Pinpoint the cell where the given text exists, returning its [X, Y] midpoint coordinate. 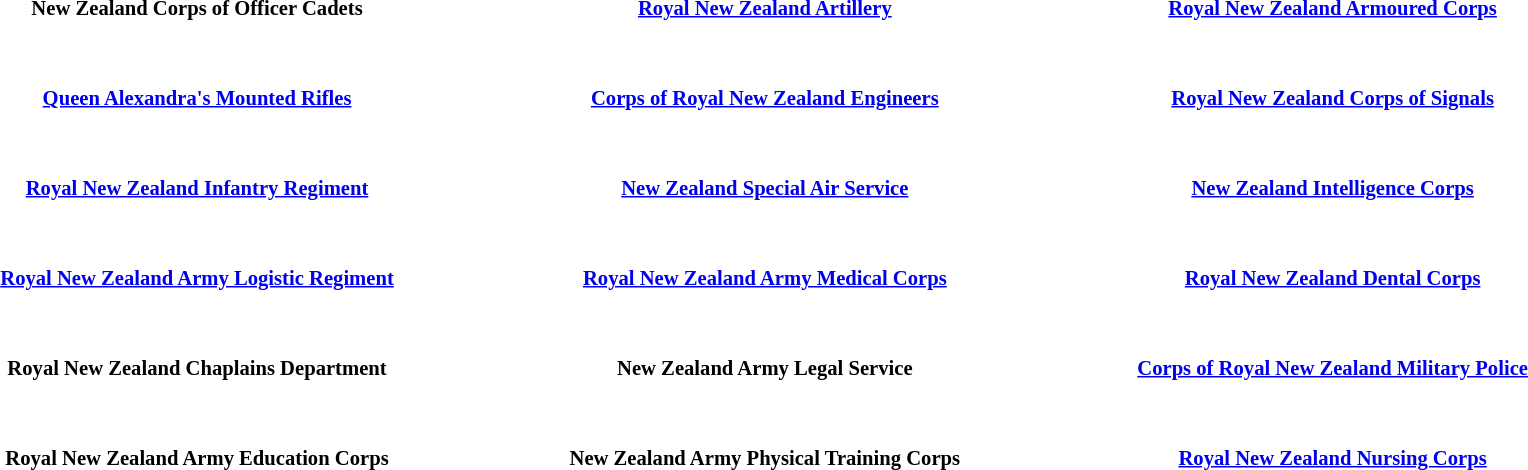
Corps of Royal New Zealand Engineers [764, 98]
Royal New Zealand Army Medical Corps [764, 278]
New Zealand Special Air Service [764, 188]
New Zealand Army Legal Service [764, 368]
